Find where the given text appears and provide that cell's center as (X, Y) coordinate. 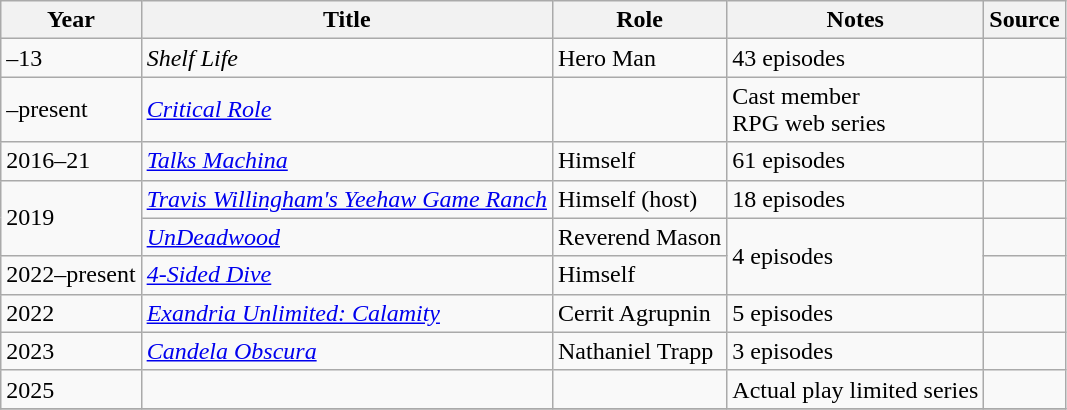
UnDeadwood (346, 237)
2016–21 (71, 161)
5 episodes (856, 313)
2023 (71, 351)
43 episodes (856, 58)
Travis Willingham's Yeehaw Game Ranch (346, 199)
Cast memberRPG web series (856, 110)
–present (71, 110)
4-Sided Dive (346, 275)
2022 (71, 313)
Shelf Life (346, 58)
2022–present (71, 275)
Cerrit Agrupnin (639, 313)
Notes (856, 20)
2025 (71, 389)
Year (71, 20)
Candela Obscura (346, 351)
Title (346, 20)
18 episodes (856, 199)
Talks Machina (346, 161)
Source (1024, 20)
2019 (71, 218)
Hero Man (639, 58)
4 episodes (856, 256)
3 episodes (856, 351)
Critical Role (346, 110)
Reverend Mason (639, 237)
Exandria Unlimited: Calamity (346, 313)
Nathaniel Trapp (639, 351)
61 episodes (856, 161)
Himself (host) (639, 199)
Actual play limited series (856, 389)
Role (639, 20)
–13 (71, 58)
